Detect which cell encompasses the target text, then output its (X, Y) center coordinate. 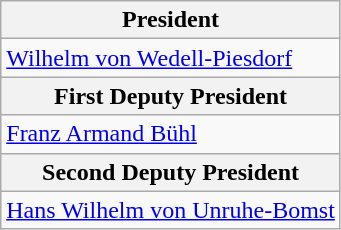
Franz Armand Bühl (171, 134)
Hans Wilhelm von Unruhe-Bomst (171, 210)
President (171, 20)
First Deputy President (171, 96)
Second Deputy President (171, 172)
Wilhelm von Wedell-Piesdorf (171, 58)
